Identify which cell holds the provided text, then report its (x, y) central coordinate. 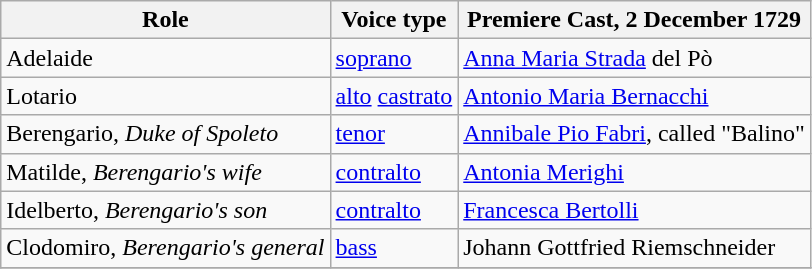
Berengario, Duke of Spoleto (166, 134)
Antonia Merighi (634, 172)
bass (394, 248)
Role (166, 20)
Johann Gottfried Riemschneider (634, 248)
tenor (394, 134)
Voice type (394, 20)
alto castrato (394, 96)
Matilde, Berengario's wife (166, 172)
Idelberto, Berengario's son (166, 210)
Clodomiro, Berengario's general (166, 248)
Adelaide (166, 58)
Anna Maria Strada del Pò (634, 58)
Antonio Maria Bernacchi (634, 96)
Francesca Bertolli (634, 210)
Annibale Pio Fabri, called "Balino" (634, 134)
soprano (394, 58)
Lotario (166, 96)
Premiere Cast, 2 December 1729 (634, 20)
